Output the (x, y) coordinate of the center of the cell containing the given text.  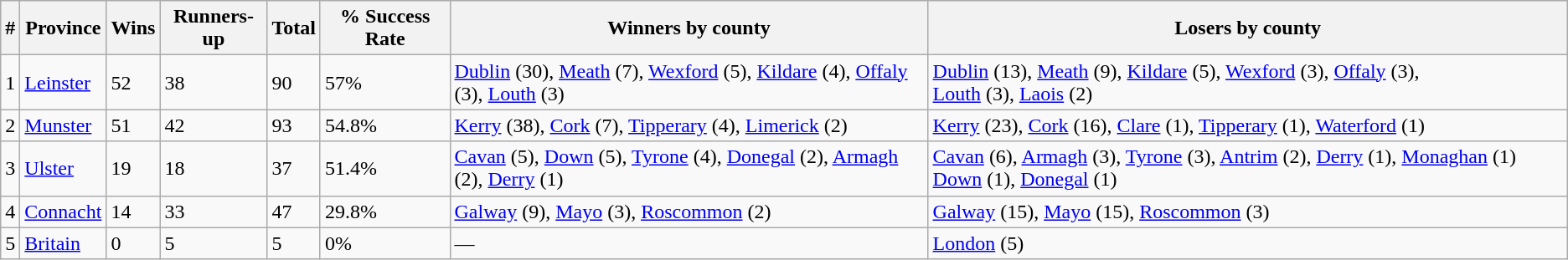
33 (214, 212)
London (5) (1248, 243)
Leinster (64, 82)
Province (64, 28)
57% (385, 82)
14 (133, 212)
2 (10, 125)
# (10, 28)
Losers by county (1248, 28)
Winners by county (689, 28)
0% (385, 243)
Dublin (13), Meath (9), Kildare (5), Wexford (3), Offaly (3),Louth (3), Laois (2) (1248, 82)
Dublin (30), Meath (7), Wexford (5), Kildare (4), Offaly (3), Louth (3) (689, 82)
51.4% (385, 169)
Galway (9), Mayo (3), Roscommon (2) (689, 212)
Galway (15), Mayo (15), Roscommon (3) (1248, 212)
3 (10, 169)
47 (294, 212)
0 (133, 243)
90 (294, 82)
18 (214, 169)
Connacht (64, 212)
— (689, 243)
52 (133, 82)
4 (10, 212)
93 (294, 125)
54.8% (385, 125)
51 (133, 125)
Cavan (6), Armagh (3), Tyrone (3), Antrim (2), Derry (1), Monaghan (1) Down (1), Donegal (1) (1248, 169)
Total (294, 28)
Kerry (38), Cork (7), Tipperary (4), Limerick (2) (689, 125)
37 (294, 169)
42 (214, 125)
Runners-up (214, 28)
Wins (133, 28)
Munster (64, 125)
Cavan (5), Down (5), Tyrone (4), Donegal (2), Armagh (2), Derry (1) (689, 169)
Ulster (64, 169)
% Success Rate (385, 28)
19 (133, 169)
Kerry (23), Cork (16), Clare (1), Tipperary (1), Waterford (1) (1248, 125)
38 (214, 82)
1 (10, 82)
29.8% (385, 212)
Britain (64, 243)
